Capture the cell that displays the provided text and extract its [x, y] central coordinate. 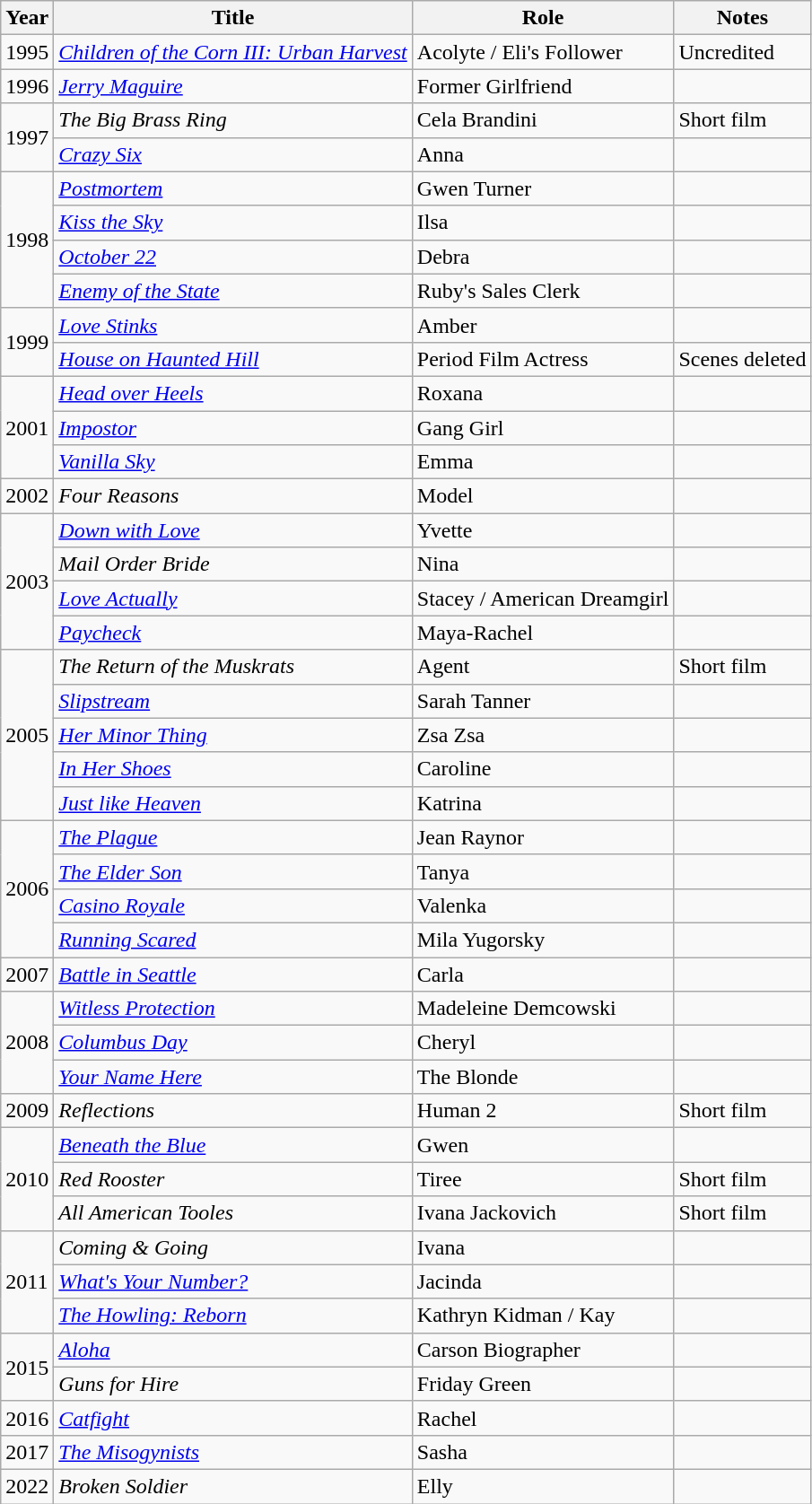
2015 [27, 1367]
Paycheck [233, 633]
Elly [543, 1486]
Sasha [543, 1452]
1998 [27, 240]
Emma [543, 462]
Head over Heels [233, 393]
Agent [543, 667]
Love Actually [233, 599]
Stacey / American Dreamgirl [543, 599]
Jacinda [543, 1281]
Year [27, 18]
Madeleine Demcowski [543, 1009]
2022 [27, 1486]
Tanya [543, 871]
Debra [543, 257]
Red Rooster [233, 1179]
Carla [543, 974]
Friday Green [543, 1384]
1997 [27, 137]
The Return of the Muskrats [233, 667]
What's Your Number? [233, 1281]
Caroline [543, 769]
Impostor [233, 428]
Mail Order Bride [233, 564]
October 22 [233, 257]
Ilsa [543, 223]
2009 [27, 1111]
2016 [27, 1418]
2002 [27, 496]
Notes [743, 18]
2005 [27, 735]
Four Reasons [233, 496]
Ivana [543, 1247]
Valenka [543, 905]
Period Film Actress [543, 359]
Nina [543, 564]
Your Name Here [233, 1077]
Crazy Six [233, 154]
Columbus Day [233, 1043]
Cela Brandini [543, 120]
Role [543, 18]
Title [233, 18]
Vanilla Sky [233, 462]
Human 2 [543, 1111]
Casino Royale [233, 905]
The Elder Son [233, 871]
In Her Shoes [233, 769]
Tiree [543, 1179]
Down with Love [233, 530]
All American Tooles [233, 1213]
Roxana [543, 393]
Acolyte / Eli's Follower [543, 52]
Kathryn Kidman / Kay [543, 1316]
1999 [27, 342]
Enemy of the State [233, 291]
Just like Heaven [233, 803]
Coming & Going [233, 1247]
2008 [27, 1043]
Zsa Zsa [543, 735]
The Howling: Reborn [233, 1316]
Carson Biographer [543, 1350]
Maya-Rachel [543, 633]
Ruby's Sales Clerk [543, 291]
Yvette [543, 530]
Running Scared [233, 940]
Gang Girl [543, 428]
House on Haunted Hill [233, 359]
Love Stinks [233, 325]
2003 [27, 581]
Postmortem [233, 188]
Beneath the Blue [233, 1145]
Ivana Jackovich [543, 1213]
Scenes deleted [743, 359]
The Misogynists [233, 1452]
Rachel [543, 1418]
1996 [27, 86]
Battle in Seattle [233, 974]
Anna [543, 154]
Witless Protection [233, 1009]
Uncredited [743, 52]
Jean Raynor [543, 837]
Catfight [233, 1418]
Guns for Hire [233, 1384]
Jerry Maguire [233, 86]
Katrina [543, 803]
2007 [27, 974]
Gwen Turner [543, 188]
2010 [27, 1179]
1995 [27, 52]
Her Minor Thing [233, 735]
The Blonde [543, 1077]
Gwen [543, 1145]
2001 [27, 427]
Sarah Tanner [543, 701]
Broken Soldier [233, 1486]
Aloha [233, 1350]
Former Girlfriend [543, 86]
Amber [543, 325]
Slipstream [233, 701]
2006 [27, 888]
Model [543, 496]
The Plague [233, 837]
Reflections [233, 1111]
Cheryl [543, 1043]
Mila Yugorsky [543, 940]
The Big Brass Ring [233, 120]
Children of the Corn III: Urban Harvest [233, 52]
2011 [27, 1281]
2017 [27, 1452]
Kiss the Sky [233, 223]
